Locate the cell with the specified text and output its [x, y] center coordinate. 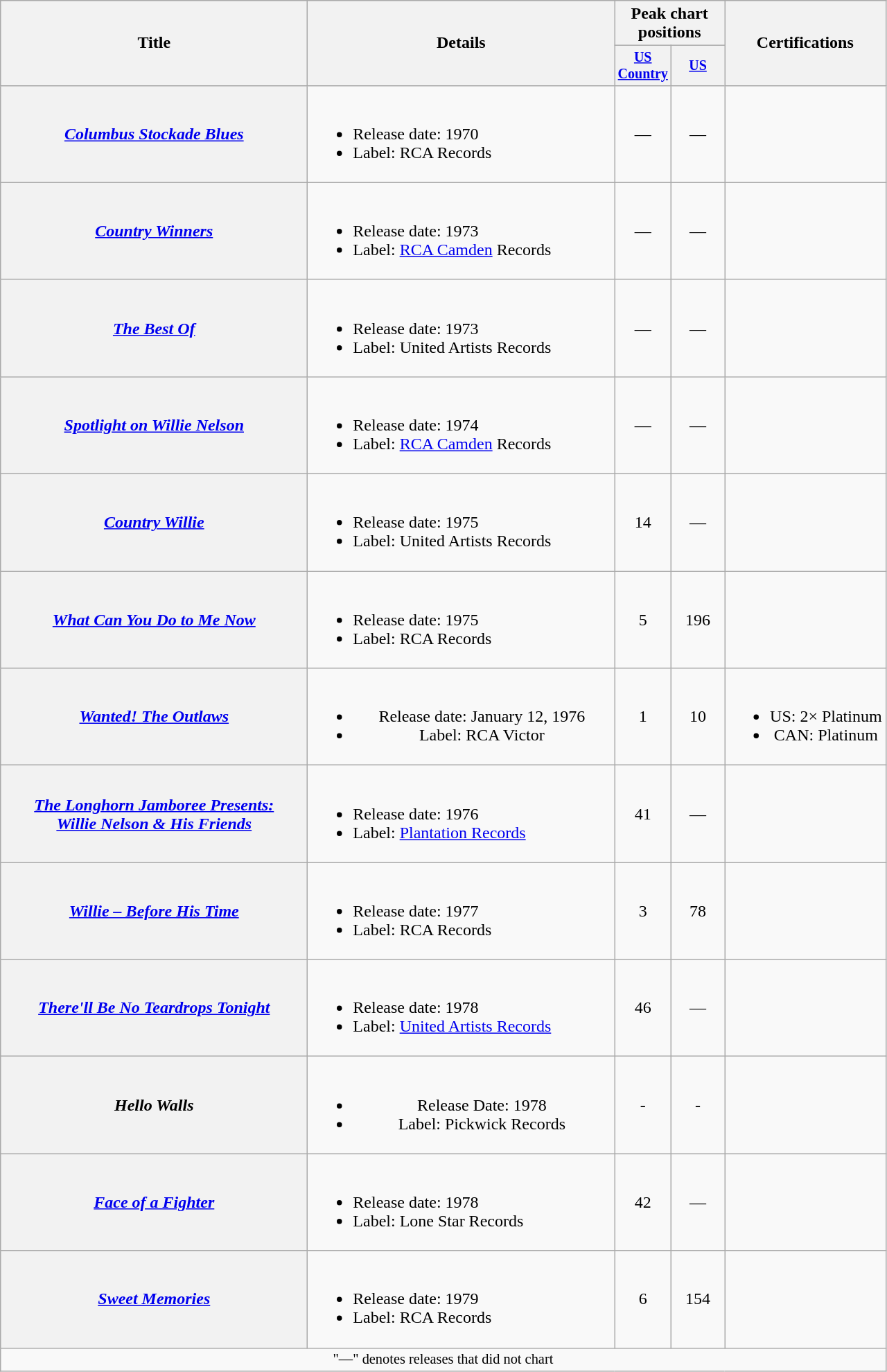
Release date: 1975Label: United Artists Records [462, 523]
Release date: 1976Label: Plantation Records [462, 814]
Release date: 1973Label: RCA Camden Records [462, 231]
US Country [643, 65]
Release date: 1973Label: United Artists Records [462, 328]
Face of a Fighter [154, 1202]
Country Winners [154, 231]
Release date: January 12, 1976Label: RCA Victor [462, 717]
Country Willie [154, 523]
The Best Of [154, 328]
78 [699, 911]
There'll Be No Teardrops Tonight [154, 1008]
42 [643, 1202]
US [699, 65]
Hello Walls [154, 1105]
Title [154, 43]
Release date: 1974Label: RCA Camden Records [462, 425]
41 [643, 814]
Columbus Stockade Blues [154, 134]
Willie – Before His Time [154, 911]
Sweet Memories [154, 1299]
Release date: 1979Label: RCA Records [462, 1299]
Release date: 1970Label: RCA Records [462, 134]
196 [699, 620]
What Can You Do to Me Now [154, 620]
6 [643, 1299]
Release Date: 1978Label: Pickwick Records [462, 1105]
Certifications [805, 43]
3 [643, 911]
US: 2× PlatinumCAN: Platinum [805, 717]
Release date: 1977Label: RCA Records [462, 911]
The Longhorn Jamboree Presents:Willie Nelson & His Friends [154, 814]
46 [643, 1008]
Wanted! The Outlaws [154, 717]
Spotlight on Willie Nelson [154, 425]
10 [699, 717]
"—" denotes releases that did not chart [443, 1360]
5 [643, 620]
14 [643, 523]
Release date: 1975Label: RCA Records [462, 620]
Release date: 1978Label: United Artists Records [462, 1008]
Release date: 1978Label: Lone Star Records [462, 1202]
Peak chartpositions [669, 24]
1 [643, 717]
154 [699, 1299]
Details [462, 43]
